Capture the cell that displays the provided text and extract its [x, y] central coordinate. 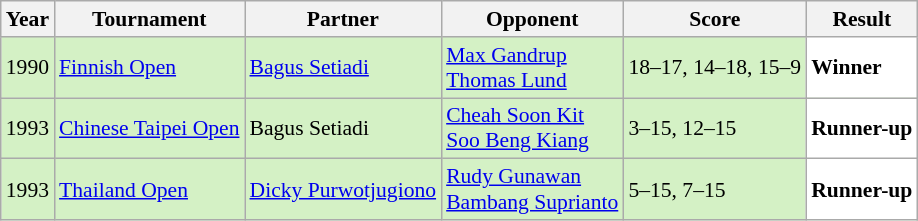
Tournament [149, 19]
Thailand Open [149, 190]
Dicky Purwotjugiono [342, 190]
Result [862, 19]
1990 [28, 68]
Rudy Gunawan Bambang Suprianto [532, 190]
Max Gandrup Thomas Lund [532, 68]
Finnish Open [149, 68]
Score [714, 19]
Cheah Soon Kit Soo Beng Kiang [532, 128]
18–17, 14–18, 15–9 [714, 68]
3–15, 12–15 [714, 128]
Chinese Taipei Open [149, 128]
Partner [342, 19]
Year [28, 19]
Winner [862, 68]
5–15, 7–15 [714, 190]
Opponent [532, 19]
